Determine the [X, Y] coordinate at the center of the cell enclosing the given text.  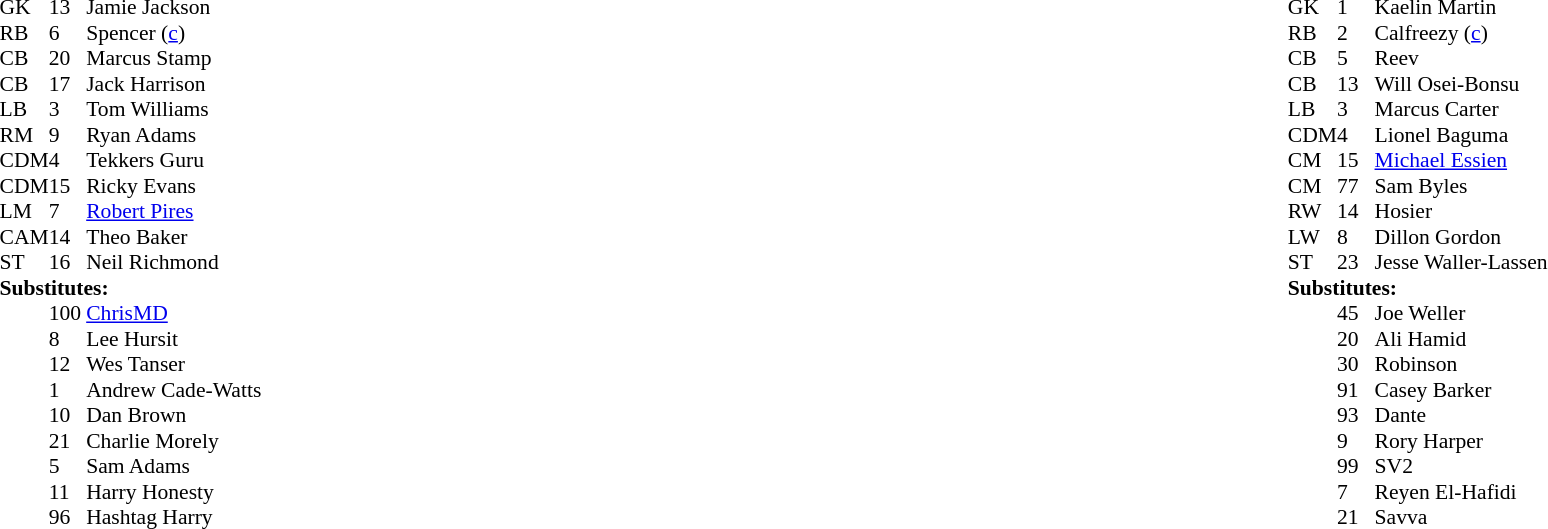
Tom Williams [174, 109]
Rory Harper [1462, 441]
45 [1356, 313]
Charlie Morely [174, 441]
100 [68, 313]
13 [1356, 84]
Theo Baker [174, 237]
12 [68, 365]
RM [24, 135]
ChrisMD [174, 313]
Lee Hursit [174, 339]
11 [68, 492]
Reyen El-Hafidi [1462, 492]
Joe Weller [1462, 313]
91 [1356, 390]
RW [1312, 211]
10 [68, 415]
Jack Harrison [174, 84]
23 [1356, 263]
16 [68, 263]
Spencer (c) [174, 33]
Casey Barker [1462, 390]
Wes Tanser [174, 365]
93 [1356, 415]
Reev [1462, 59]
Ryan Adams [174, 135]
17 [68, 84]
Calfreezy (c) [1462, 33]
SV2 [1462, 467]
LM [24, 211]
Sam Byles [1462, 186]
2 [1356, 33]
Marcus Stamp [174, 59]
77 [1356, 186]
Neil Richmond [174, 263]
1 [68, 390]
LW [1312, 237]
Ricky Evans [174, 186]
Sam Adams [174, 467]
Andrew Cade-Watts [174, 390]
Will Osei-Bonsu [1462, 84]
6 [68, 33]
21 [68, 441]
30 [1356, 365]
Harry Honesty [174, 492]
Robinson [1462, 365]
Hosier [1462, 211]
Dillon Gordon [1462, 237]
Michael Essien [1462, 161]
Tekkers Guru [174, 161]
Marcus Carter [1462, 109]
99 [1356, 467]
Lionel Baguma [1462, 135]
CAM [24, 237]
Robert Pires [174, 211]
Dan Brown [174, 415]
Jesse Waller-Lassen [1462, 263]
Dante [1462, 415]
Ali Hamid [1462, 339]
